For the text-containing cell, return its midpoint in [X, Y] coordinate format. 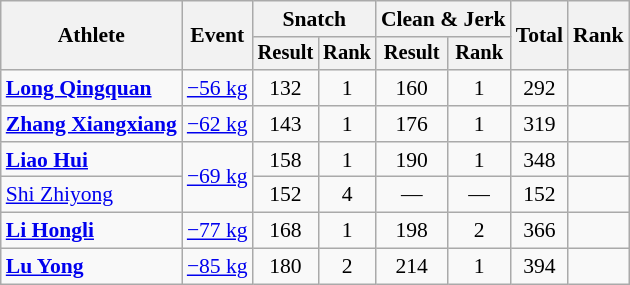
Long Qingquan [92, 88]
Zhang Xiangxiang [92, 124]
Liao Hui [92, 160]
−85 kg [218, 267]
Snatch [314, 19]
176 [412, 124]
198 [412, 231]
348 [540, 160]
−56 kg [218, 88]
319 [540, 124]
Shi Zhiyong [92, 195]
Li Hongli [92, 231]
160 [412, 88]
190 [412, 160]
−77 kg [218, 231]
214 [412, 267]
Athlete [92, 36]
−69 kg [218, 178]
132 [286, 88]
4 [347, 195]
−62 kg [218, 124]
Clean & Jerk [444, 19]
180 [286, 267]
168 [286, 231]
Lu Yong [92, 267]
292 [540, 88]
158 [286, 160]
Total [540, 36]
Event [218, 36]
394 [540, 267]
143 [286, 124]
366 [540, 231]
